For the text-containing cell, return its midpoint in [x, y] coordinate format. 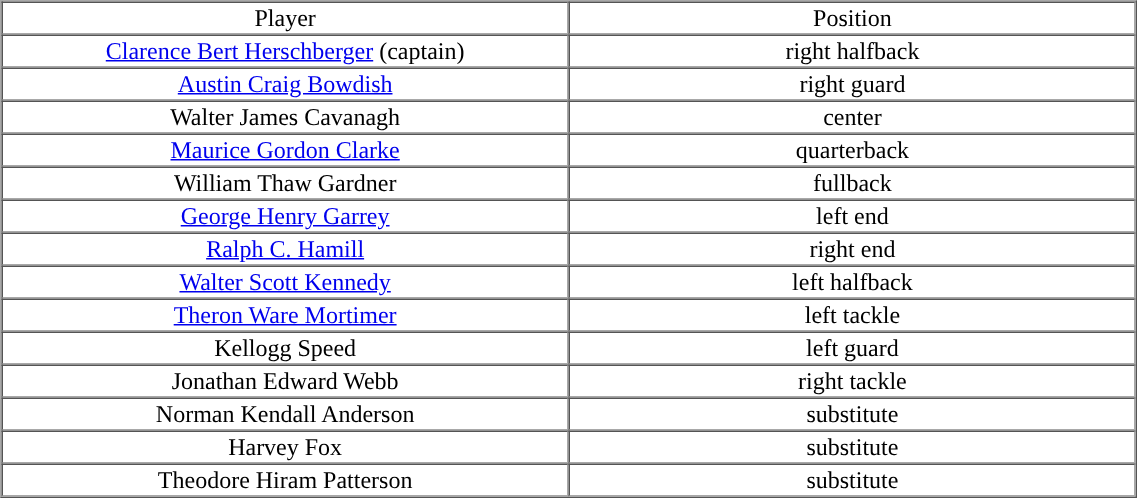
Walter James Cavanagh [286, 116]
left guard [852, 348]
left end [852, 216]
right end [852, 248]
Player [286, 18]
Theodore Hiram Patterson [286, 480]
William Thaw Gardner [286, 182]
Theron Ware Mortimer [286, 314]
Walter Scott Kennedy [286, 282]
Austin Craig Bowdish [286, 84]
quarterback [852, 150]
Position [852, 18]
Norman Kendall Anderson [286, 414]
Jonathan Edward Webb [286, 380]
Kellogg Speed [286, 348]
Clarence Bert Herschberger (captain) [286, 50]
Ralph C. Hamill [286, 248]
left halfback [852, 282]
right guard [852, 84]
fullback [852, 182]
right halfback [852, 50]
center [852, 116]
Maurice Gordon Clarke [286, 150]
left tackle [852, 314]
George Henry Garrey [286, 216]
Harvey Fox [286, 446]
right tackle [852, 380]
